Identify which cell holds the provided text, then report its [X, Y] central coordinate. 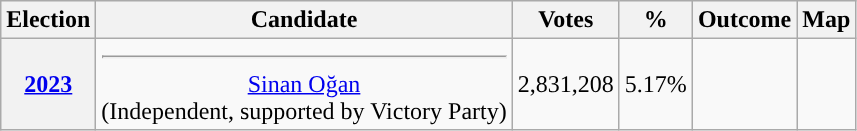
5.17% [656, 84]
Votes [566, 19]
Election [48, 19]
Outcome [744, 19]
Map [826, 19]
Sinan Oğan(Independent, supported by Victory Party) [304, 84]
2,831,208 [566, 84]
% [656, 19]
Candidate [304, 19]
2023 [48, 84]
